Search for the cell housing the specified text and yield its (X, Y) center coordinate. 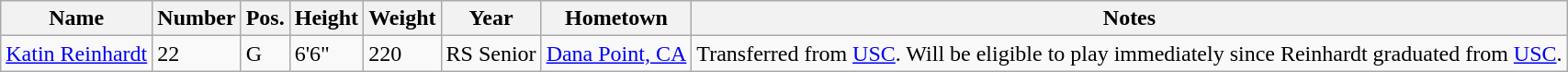
Notes (1130, 18)
Name (77, 18)
Year (491, 18)
Katin Reinhardt (77, 54)
Pos. (265, 18)
Number (197, 18)
G (265, 54)
220 (402, 54)
6'6" (326, 54)
Hometown (616, 18)
22 (197, 54)
RS Senior (491, 54)
Dana Point, CA (616, 54)
Height (326, 18)
Weight (402, 18)
Transferred from USC. Will be eligible to play immediately since Reinhardt graduated from USC. (1130, 54)
